Determine the [X, Y] coordinate at the center of the cell enclosing the given text.  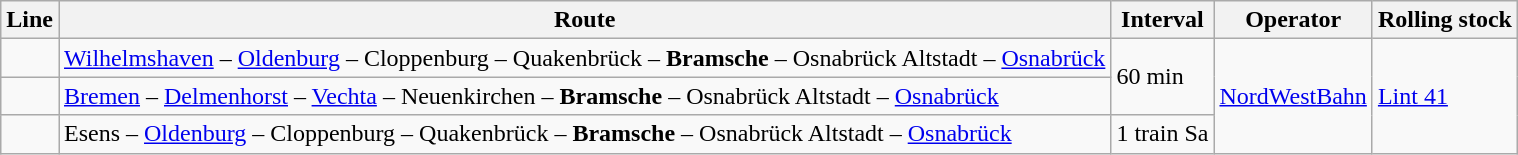
Operator [1293, 20]
Lint 41 [1444, 96]
Rolling stock [1444, 20]
Route [584, 20]
60 min [1162, 77]
Esens – Oldenburg – Cloppenburg – Quakenbrück – Bramsche – Osnabrück Altstadt – Osnabrück [584, 134]
Bremen – Delmenhorst – Vechta – Neuenkirchen – Bramsche – Osnabrück Altstadt – Osnabrück [584, 96]
NordWestBahn [1293, 96]
1 train Sa [1162, 134]
Interval [1162, 20]
Wilhelmshaven – Oldenburg – Cloppenburg – Quakenbrück – Bramsche – Osnabrück Altstadt – Osnabrück [584, 58]
Line [30, 20]
